Identify which cell holds the provided text, then report its [x, y] central coordinate. 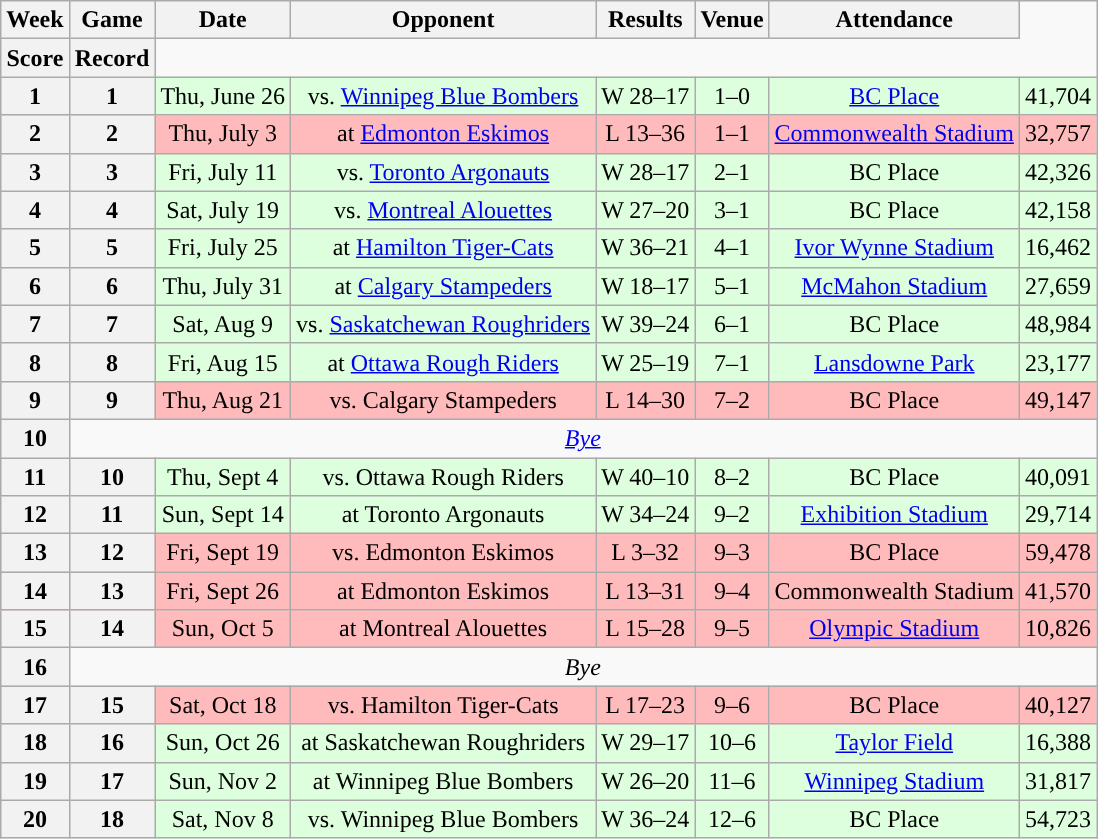
23,177 [1058, 362]
Sat, Nov 8 [223, 819]
L 17–23 [646, 705]
Week [35, 20]
W 18–17 [646, 286]
1–1 [732, 134]
Fri, Sept 26 [223, 591]
vs. Hamilton Tiger-Cats [444, 705]
Thu, July 31 [223, 286]
Sun, Oct 26 [223, 743]
W 34–24 [646, 515]
Exhibition Stadium [894, 515]
McMahon Stadium [894, 286]
54,723 [1058, 819]
9–3 [732, 553]
Sun, Nov 2 [223, 781]
32,757 [1058, 134]
27,659 [1058, 286]
48,984 [1058, 324]
10–6 [732, 743]
W 29–17 [646, 743]
9–5 [732, 629]
Fri, Sept 19 [223, 553]
9–4 [732, 591]
40,127 [1058, 705]
vs. Toronto Argonauts [444, 172]
Fri, Aug 15 [223, 362]
Thu, July 3 [223, 134]
L 14–30 [646, 400]
vs. Saskatchewan Roughriders [444, 324]
5–1 [732, 286]
L 3–32 [646, 553]
vs. Ottawa Rough Riders [444, 477]
Sun, Oct 5 [223, 629]
Score [35, 58]
Thu, Aug 21 [223, 400]
vs. Montreal Alouettes [444, 210]
20 [35, 819]
Thu, Sept 4 [223, 477]
Thu, June 26 [223, 96]
W 36–24 [646, 819]
29,714 [1058, 515]
Taylor Field [894, 743]
at Hamilton Tiger-Cats [444, 248]
at Winnipeg Blue Bombers [444, 781]
42,158 [1058, 210]
at Montreal Alouettes [444, 629]
L 15–28 [646, 629]
Sat, July 19 [223, 210]
3–1 [732, 210]
W 40–10 [646, 477]
Game [112, 20]
Lansdowne Park [894, 362]
9–2 [732, 515]
4–1 [732, 248]
W 26–20 [646, 781]
7–2 [732, 400]
Attendance [894, 20]
10,826 [1058, 629]
vs. Calgary Stampeders [444, 400]
Opponent [444, 20]
W 25–19 [646, 362]
L 13–36 [646, 134]
31,817 [1058, 781]
Fri, July 25 [223, 248]
vs. Edmonton Eskimos [444, 553]
Date [223, 20]
49,147 [1058, 400]
1–0 [732, 96]
Record [112, 58]
11–6 [732, 781]
Results [646, 20]
Venue [732, 20]
Sun, Sept 14 [223, 515]
Ivor Wynne Stadium [894, 248]
40,091 [1058, 477]
at Calgary Stampeders [444, 286]
16,388 [1058, 743]
12–6 [732, 819]
6–1 [732, 324]
W 27–20 [646, 210]
16,462 [1058, 248]
W 39–24 [646, 324]
42,326 [1058, 172]
Fri, July 11 [223, 172]
Sat, Aug 9 [223, 324]
41,704 [1058, 96]
59,478 [1058, 553]
8–2 [732, 477]
Olympic Stadium [894, 629]
19 [35, 781]
2–1 [732, 172]
at Toronto Argonauts [444, 515]
W 36–21 [646, 248]
at Ottawa Rough Riders [444, 362]
7–1 [732, 362]
Sat, Oct 18 [223, 705]
41,570 [1058, 591]
Winnipeg Stadium [894, 781]
L 13–31 [646, 591]
at Saskatchewan Roughriders [444, 743]
9–6 [732, 705]
